Output the [x, y] coordinate of the center of the cell containing the given text.  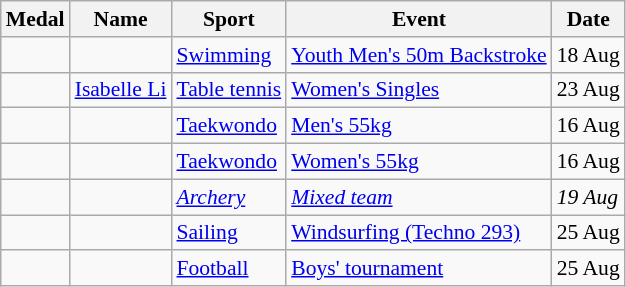
Table tennis [228, 90]
Archery [228, 197]
Youth Men's 50m Backstroke [418, 55]
Boys' tournament [418, 269]
Name [121, 19]
Mixed team [418, 197]
Sailing [228, 233]
18 Aug [588, 55]
Date [588, 19]
Isabelle Li [121, 90]
Medal [36, 19]
19 Aug [588, 197]
Women's 55kg [418, 162]
Women's Singles [418, 90]
Football [228, 269]
Men's 55kg [418, 126]
Swimming [228, 55]
Windsurfing (Techno 293) [418, 233]
Sport [228, 19]
23 Aug [588, 90]
Event [418, 19]
